Scan for the cell matching the given text and deliver its [x, y] coordinate at center. 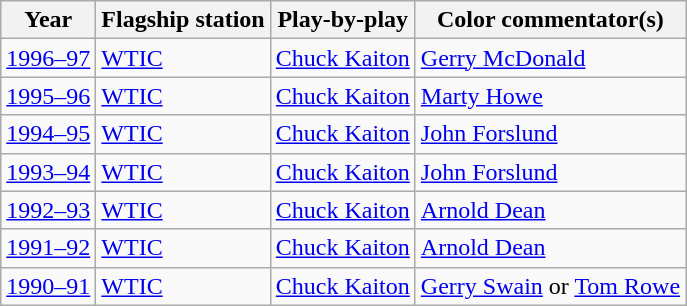
Play-by-play [342, 20]
1991–92 [48, 248]
Year [48, 20]
Gerry Swain or Tom Rowe [550, 286]
Color commentator(s) [550, 20]
1995–96 [48, 96]
1994–95 [48, 134]
Marty Howe [550, 96]
1996–97 [48, 58]
1990–91 [48, 286]
1993–94 [48, 172]
Flagship station [183, 20]
Gerry McDonald [550, 58]
1992–93 [48, 210]
